Return the (X, Y) coordinate for the center point of the cell that contains the specified text.  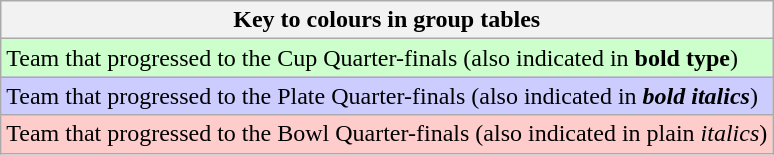
Team that progressed to the Bowl Quarter-finals (also indicated in plain italics) (387, 134)
Key to colours in group tables (387, 20)
Team that progressed to the Plate Quarter-finals (also indicated in bold italics) (387, 96)
Team that progressed to the Cup Quarter-finals (also indicated in bold type) (387, 58)
